Find where the given text appears and provide that cell's center as (X, Y) coordinate. 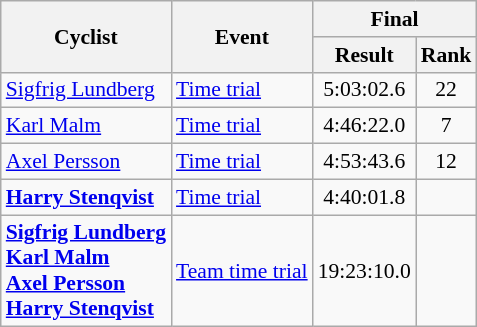
Final (395, 19)
Harry Stenqvist (86, 197)
4:40:01.8 (364, 197)
Team time trial (242, 271)
5:03:02.6 (364, 90)
19:23:10.0 (364, 271)
7 (446, 126)
12 (446, 162)
Result (364, 55)
Sigfrig Lundberg Karl Malm Axel Persson Harry Stenqvist (86, 271)
22 (446, 90)
4:53:43.6 (364, 162)
Event (242, 36)
Axel Persson (86, 162)
4:46:22.0 (364, 126)
Karl Malm (86, 126)
Cyclist (86, 36)
Rank (446, 55)
Sigfrig Lundberg (86, 90)
